Provide the (x, y) coordinate of the cell's center where the given text is located.  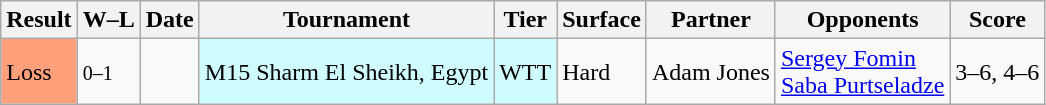
3–6, 4–6 (998, 72)
Partner (710, 20)
Tournament (346, 20)
Tier (526, 20)
W–L (108, 20)
Adam Jones (710, 72)
Score (998, 20)
WTT (526, 72)
Hard (602, 72)
Sergey Fomin Saba Purtseladze (862, 72)
0–1 (108, 72)
M15 Sharm El Sheikh, Egypt (346, 72)
Loss (39, 72)
Opponents (862, 20)
Surface (602, 20)
Date (170, 20)
Result (39, 20)
